Scan for the cell matching the given text and deliver its (X, Y) coordinate at center. 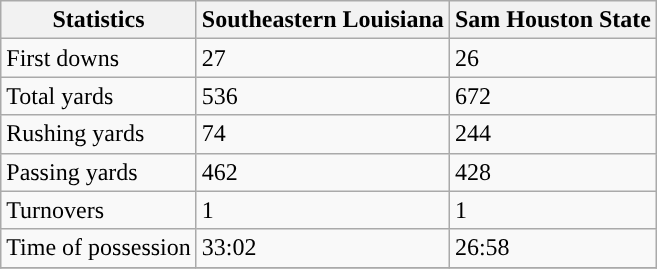
26:58 (552, 248)
428 (552, 172)
672 (552, 96)
74 (322, 134)
244 (552, 134)
26 (552, 58)
Statistics (99, 20)
Sam Houston State (552, 20)
536 (322, 96)
33:02 (322, 248)
Time of possession (99, 248)
27 (322, 58)
Total yards (99, 96)
Southeastern Louisiana (322, 20)
Turnovers (99, 210)
Rushing yards (99, 134)
Passing yards (99, 172)
462 (322, 172)
First downs (99, 58)
